Capture the cell that displays the provided text and extract its (X, Y) central coordinate. 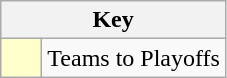
Key (114, 20)
Teams to Playoffs (134, 58)
